From the cell containing the given text, extract its center point as (X, Y) coordinate. 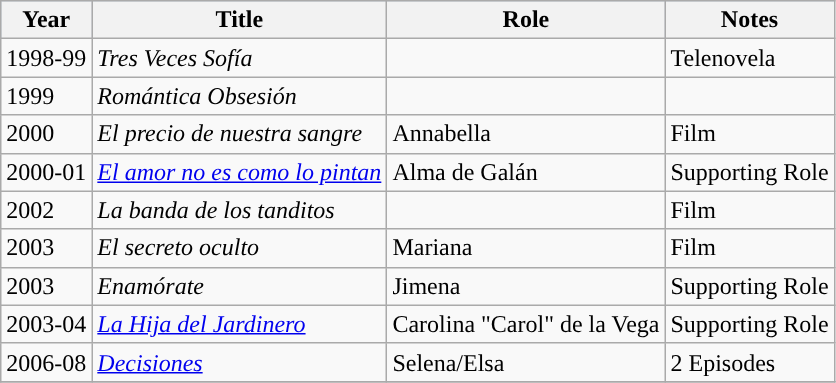
El precio de nuestra sangre (240, 134)
Title (240, 20)
El amor no es como lo pintan (240, 172)
Carolina "Carol" de la Vega (526, 324)
Decisiones (240, 362)
Telenovela (750, 58)
Enamórate (240, 286)
Mariana (526, 248)
1999 (46, 96)
2006-08 (46, 362)
2 Episodes (750, 362)
2003-04 (46, 324)
Alma de Galán (526, 172)
Tres Veces Sofía (240, 58)
1998-99 (46, 58)
Jimena (526, 286)
El secreto oculto (240, 248)
Annabella (526, 134)
Role (526, 20)
Notes (750, 20)
Selena/Elsa (526, 362)
Year (46, 20)
2002 (46, 210)
2000-01 (46, 172)
La Hija del Jardinero (240, 324)
Romántica Obsesión (240, 96)
2000 (46, 134)
La banda de los tanditos (240, 210)
